Locate the cell with the specified text and output its (X, Y) center coordinate. 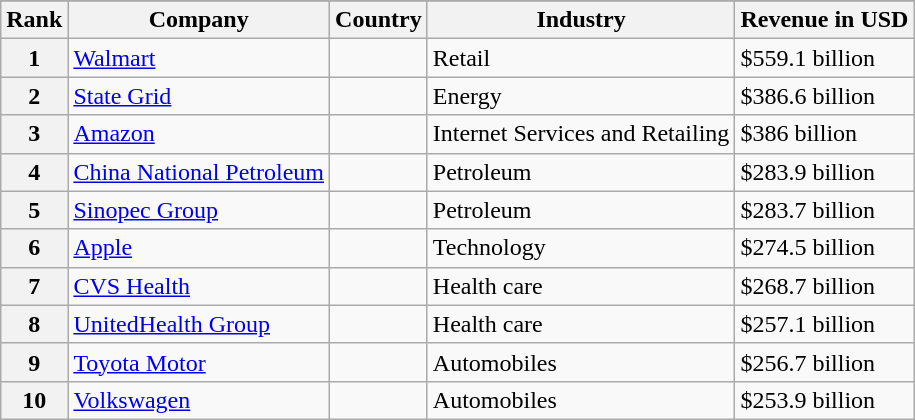
$559.1 billion (824, 58)
10 (34, 400)
8 (34, 324)
2 (34, 96)
3 (34, 134)
4 (34, 172)
Technology (581, 248)
Volkswagen (199, 400)
Apple (199, 248)
$256.7 billion (824, 362)
9 (34, 362)
$283.7 billion (824, 210)
Company (199, 20)
$274.5 billion (824, 248)
5 (34, 210)
Toyota Motor (199, 362)
Walmart (199, 58)
Retail (581, 58)
China National Petroleum (199, 172)
CVS Health (199, 286)
$386 billion (824, 134)
$283.9 billion (824, 172)
1 (34, 58)
7 (34, 286)
Industry (581, 20)
$253.9 billion (824, 400)
Revenue in USD (824, 20)
State Grid (199, 96)
Amazon (199, 134)
Energy (581, 96)
6 (34, 248)
Country (379, 20)
Sinopec Group (199, 210)
Internet Services and Retailing (581, 134)
Rank (34, 20)
$386.6 billion (824, 96)
$268.7 billion (824, 286)
$257.1 billion (824, 324)
UnitedHealth Group (199, 324)
